Determine the (x, y) coordinate at the center of the cell enclosing the given text.  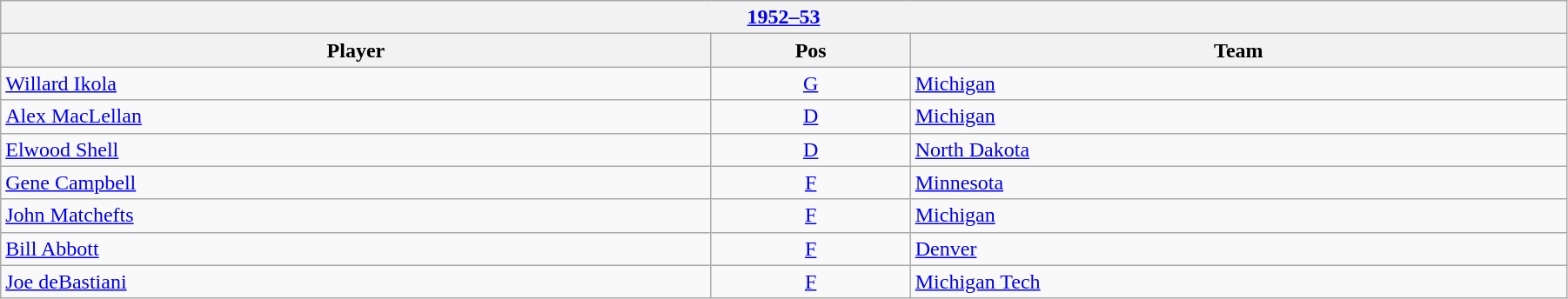
Minnesota (1238, 183)
Denver (1238, 249)
1952–53 (784, 17)
North Dakota (1238, 149)
Elwood Shell (356, 149)
Team (1238, 50)
Joe deBastiani (356, 282)
Alex MacLellan (356, 116)
Michigan Tech (1238, 282)
Bill Abbott (356, 249)
John Matchefts (356, 216)
Willard Ikola (356, 83)
Player (356, 50)
Gene Campbell (356, 183)
G (811, 83)
Pos (811, 50)
